Detect which cell encompasses the target text, then output its [x, y] center coordinate. 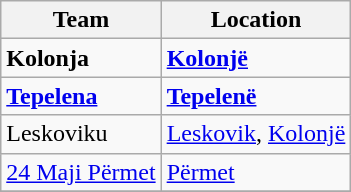
Leskoviku [81, 134]
Tepelena [81, 96]
Kolonja [81, 58]
Leskovik, Kolonjë [256, 134]
Përmet [256, 172]
Team [81, 20]
24 Maji Përmet [81, 172]
Location [256, 20]
Tepelenë [256, 96]
Kolonjë [256, 58]
